Provide the (X, Y) coordinate of the cell's center where the given text is located.  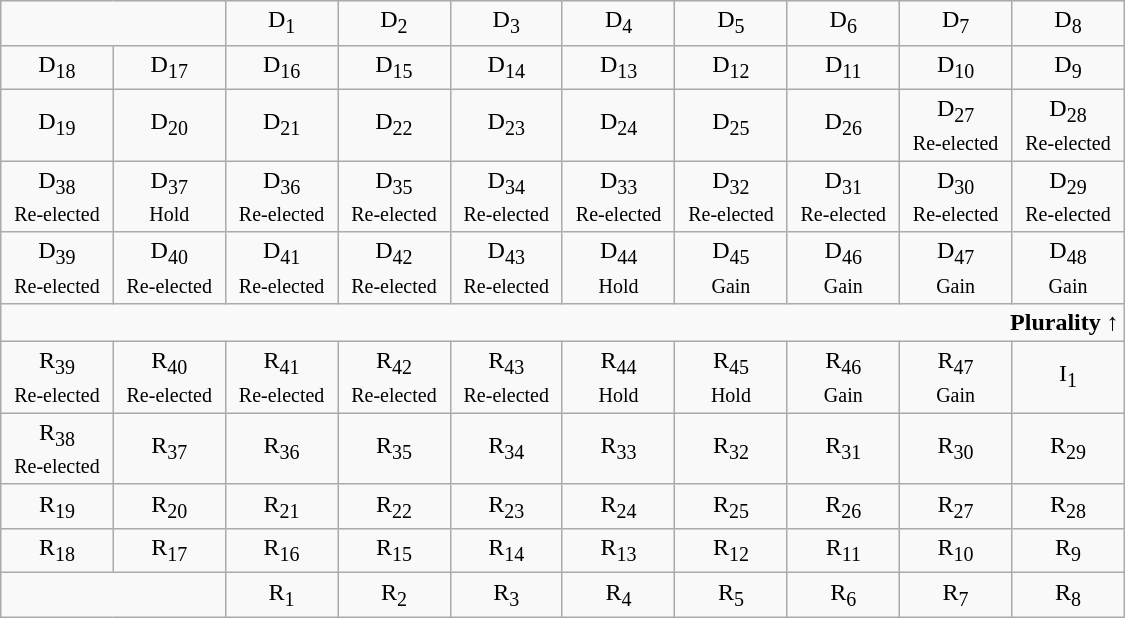
R40Re-elected (169, 378)
D23 (506, 124)
D24 (618, 124)
D10 (955, 67)
R30 (955, 448)
R3 (506, 595)
R43Re-elected (506, 378)
D14 (506, 67)
R27 (955, 506)
D26 (843, 124)
D46Gain (843, 268)
R19 (57, 506)
D36Re-elected (281, 196)
D1 (281, 23)
R33 (618, 448)
D2 (394, 23)
R10 (955, 551)
D40Re-elected (169, 268)
Plurality ↑ (563, 322)
R25 (731, 506)
I1 (1068, 378)
D12 (731, 67)
D15 (394, 67)
R7 (955, 595)
D32Re-elected (731, 196)
R47Gain (955, 378)
R42Re-elected (394, 378)
D5 (731, 23)
R20 (169, 506)
R41Re-elected (281, 378)
D3 (506, 23)
R24 (618, 506)
R31 (843, 448)
D13 (618, 67)
R26 (843, 506)
D17 (169, 67)
D18 (57, 67)
D22 (394, 124)
D37Hold (169, 196)
D30Re-elected (955, 196)
R16 (281, 551)
D25 (731, 124)
R29 (1068, 448)
D29Re-elected (1068, 196)
D33Re-elected (618, 196)
D20 (169, 124)
D38Re-elected (57, 196)
R1 (281, 595)
D41Re-elected (281, 268)
D8 (1068, 23)
R23 (506, 506)
D6 (843, 23)
D44Hold (618, 268)
R17 (169, 551)
D31Re-elected (843, 196)
R15 (394, 551)
D43Re-elected (506, 268)
D42Re-elected (394, 268)
R13 (618, 551)
D45Gain (731, 268)
R9 (1068, 551)
D21 (281, 124)
R37 (169, 448)
R14 (506, 551)
R28 (1068, 506)
D48Gain (1068, 268)
R5 (731, 595)
D19 (57, 124)
R32 (731, 448)
R8 (1068, 595)
D47Gain (955, 268)
R45Hold (731, 378)
R22 (394, 506)
R46Gain (843, 378)
D7 (955, 23)
R6 (843, 595)
D9 (1068, 67)
D4 (618, 23)
D39Re-elected (57, 268)
R11 (843, 551)
D27Re-elected (955, 124)
D11 (843, 67)
R36 (281, 448)
R35 (394, 448)
R39Re-elected (57, 378)
D35Re-elected (394, 196)
D28Re-elected (1068, 124)
R18 (57, 551)
R2 (394, 595)
R21 (281, 506)
D16 (281, 67)
R4 (618, 595)
R44Hold (618, 378)
R12 (731, 551)
R34 (506, 448)
R38Re-elected (57, 448)
D34Re-elected (506, 196)
